Find where the given text appears and provide that cell's center as [X, Y] coordinate. 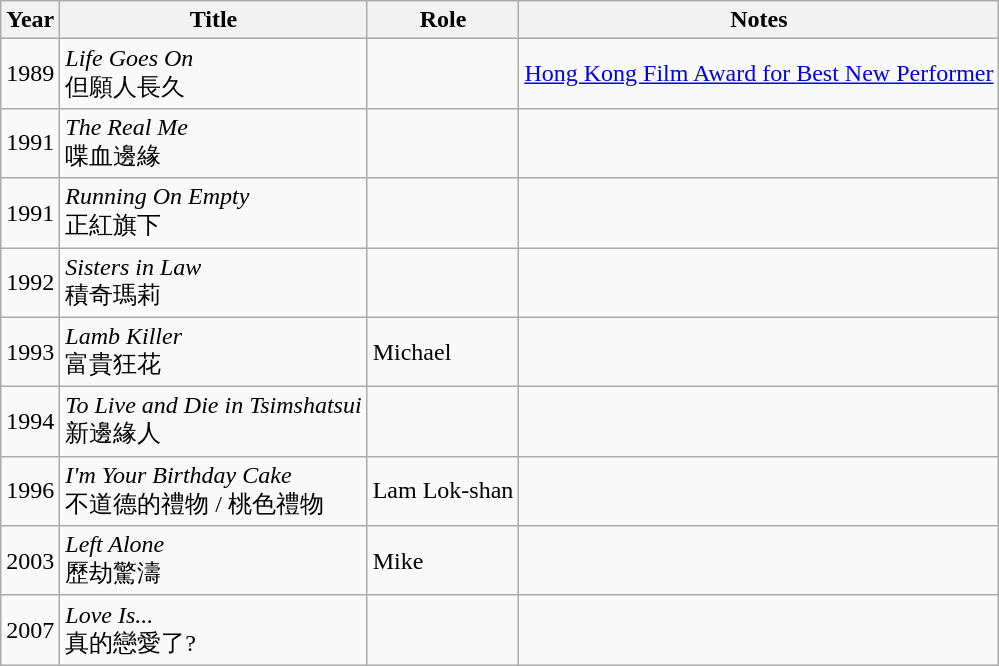
Notes [759, 20]
Love Is...真的戀愛了? [214, 630]
Year [30, 20]
Michael [443, 352]
1994 [30, 422]
I'm Your Birthday Cake不道德的禮物 / 桃色禮物 [214, 491]
Running On Empty正紅旗下 [214, 213]
1996 [30, 491]
Title [214, 20]
Lamb Killer富貴狂花 [214, 352]
2003 [30, 561]
1992 [30, 283]
Hong Kong Film Award for Best New Performer [759, 74]
Mike [443, 561]
Left Alone歷劫驚濤 [214, 561]
Lam Lok-shan [443, 491]
Role [443, 20]
The Real Me喋血邊緣 [214, 143]
2007 [30, 630]
To Live and Die in Tsimshatsui新邊緣人 [214, 422]
Life Goes On但願人長久 [214, 74]
Sisters in Law積奇瑪莉 [214, 283]
1989 [30, 74]
1993 [30, 352]
